Locate the cell with the specified text and output its [x, y] center coordinate. 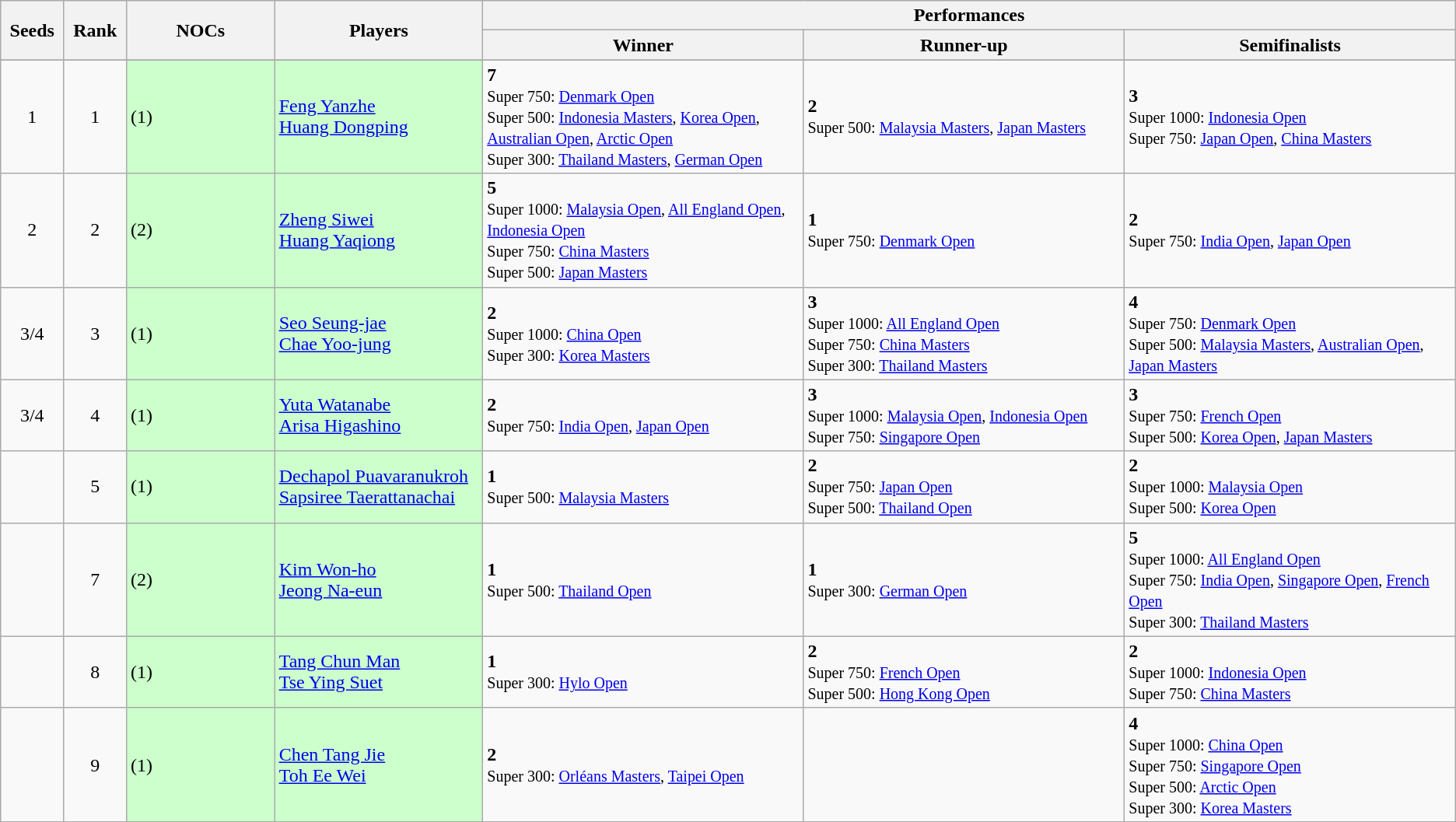
Zheng SiweiHuang Yaqiong [379, 230]
2Super 750: Japan OpenSuper 500: Thailand Open [964, 487]
1Super 500: Thailand Open [643, 579]
2Super 1000: China OpenSuper 300: Korea Masters [643, 333]
Tang Chun ManTse Ying Suet [379, 672]
Runner-up [964, 45]
4Super 1000: China OpenSuper 750: Singapore OpenSuper 500: Arctic OpenSuper 300: Korea Masters [1290, 764]
2Super 300: Orléans Masters, Taipei Open [643, 764]
Rank [95, 30]
2Super 500: Malaysia Masters, Japan Masters [964, 117]
7Super 750: Denmark OpenSuper 500: Indonesia Masters, Korea Open, Australian Open, Arctic OpenSuper 300: Thailand Masters, German Open [643, 117]
2Super 1000: Indonesia OpenSuper 750: China Masters [1290, 672]
3Super 750: French OpenSuper 500: Korea Open, Japan Masters [1290, 415]
5Super 1000: All England OpenSuper 750: India Open, Singapore Open, French OpenSuper 300: Thailand Masters [1290, 579]
1Super 750: Denmark Open [964, 230]
Semifinalists [1290, 45]
4Super 750: Denmark OpenSuper 500: Malaysia Masters, Australian Open, Japan Masters [1290, 333]
9 [95, 764]
5 [95, 487]
2Super 1000: Malaysia OpenSuper 500: Korea Open [1290, 487]
2Super 750: French OpenSuper 500: Hong Kong Open [964, 672]
3Super 1000: Malaysia Open, Indonesia OpenSuper 750: Singapore Open [964, 415]
Performances [969, 16]
1Super 300: Hylo Open [643, 672]
Seo Seung-jaeChae Yoo-jung [379, 333]
Winner [643, 45]
1Super 500: Malaysia Masters [643, 487]
Dechapol PuavaranukrohSapsiree Taerattanachai [379, 487]
4 [95, 415]
1Super 300: German Open [964, 579]
Yuta WatanabeArisa Higashino [379, 415]
Seeds [33, 30]
NOCs [201, 30]
Kim Won-hoJeong Na-eun [379, 579]
3Super 1000: Indonesia OpenSuper 750: Japan Open, China Masters [1290, 117]
3Super 1000: All England OpenSuper 750: China MastersSuper 300: Thailand Masters [964, 333]
7 [95, 579]
5Super 1000: Malaysia Open, All England Open, Indonesia OpenSuper 750: China MastersSuper 500: Japan Masters [643, 230]
8 [95, 672]
Players [379, 30]
3 [95, 333]
Feng YanzheHuang Dongping [379, 117]
Chen Tang JieToh Ee Wei [379, 764]
